Provide the (X, Y) coordinate of the cell's center where the given text is located.  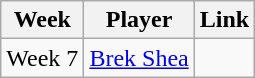
Link (224, 20)
Week 7 (42, 58)
Player (139, 20)
Brek Shea (139, 58)
Week (42, 20)
